Search for the cell housing the specified text and yield its (x, y) center coordinate. 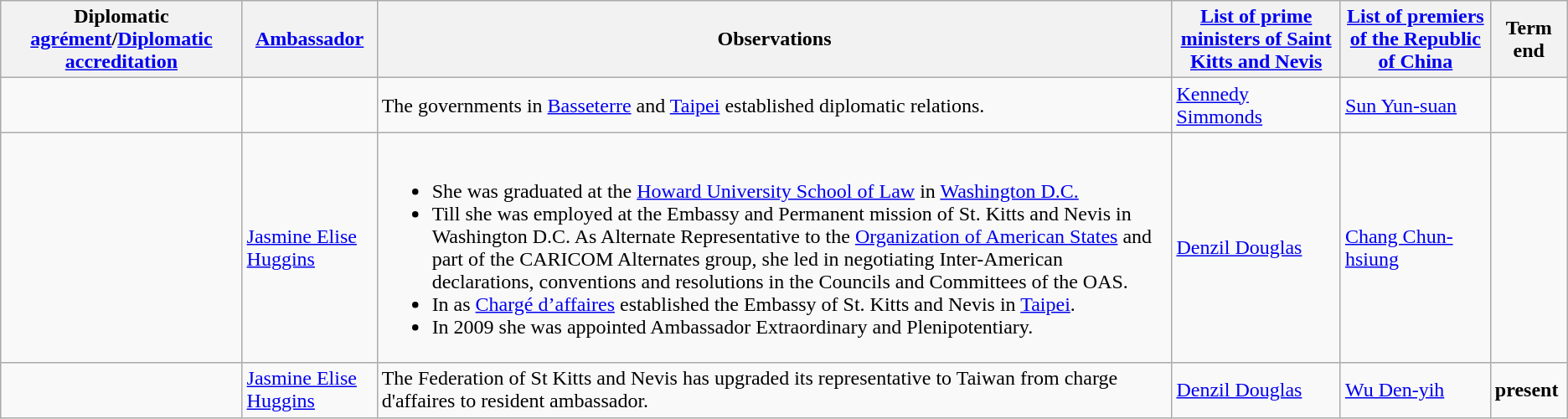
Sun Yun-suan (1416, 106)
present (1529, 391)
List of prime ministers of Saint Kitts and Nevis (1256, 39)
Term end (1529, 39)
List of premiers of the Republic of China (1416, 39)
The governments in Basseterre and Taipei established diplomatic relations. (774, 106)
Diplomatic agrément/Diplomatic accreditation (121, 39)
Observations (774, 39)
Kennedy Simmonds (1256, 106)
Wu Den-yih (1416, 391)
Ambassador (310, 39)
Chang Chun-hsiung (1416, 248)
The Federation of St Kitts and Nevis has upgraded its representative to Taiwan from charge d'affaires to resident ambassador. (774, 391)
